Extract the [x, y] coordinate from the center of the cell holding the provided text.  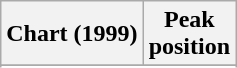
Chart (1999) [72, 34]
Peakposition [189, 34]
